For the text-containing cell, return its midpoint in (x, y) coordinate format. 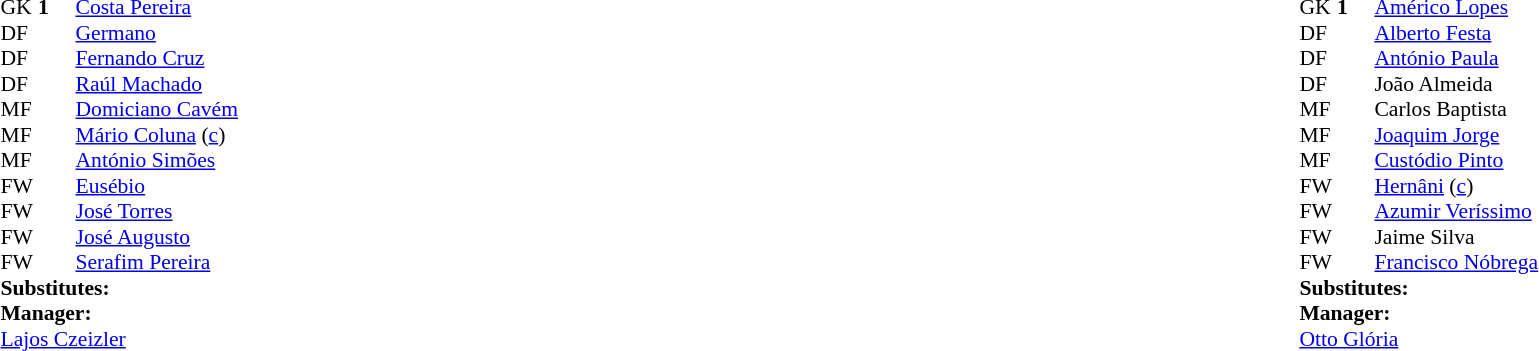
Serafim Pereira (157, 263)
Eusébio (157, 186)
Francisco Nóbrega (1456, 263)
Mário Coluna (c) (157, 135)
Raúl Machado (157, 84)
Germano (157, 33)
Alberto Festa (1456, 33)
Domiciano Cavém (157, 109)
Jaime Silva (1456, 237)
António Simões (157, 161)
Joaquim Jorge (1456, 135)
Azumir Veríssimo (1456, 211)
José Torres (157, 211)
Hernâni (c) (1456, 186)
Carlos Baptista (1456, 109)
José Augusto (157, 237)
Custódio Pinto (1456, 161)
João Almeida (1456, 84)
António Paula (1456, 59)
Fernando Cruz (157, 59)
